Determine the (X, Y) coordinate at the center of the cell enclosing the given text.  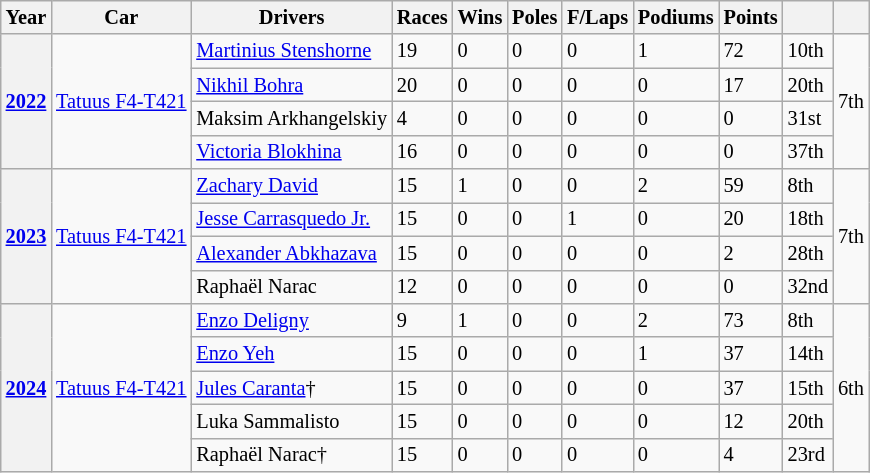
16 (422, 152)
73 (751, 320)
Martinius Stenshorne (292, 51)
Wins (480, 17)
2024 (26, 387)
Victoria Blokhina (292, 152)
10th (808, 51)
15th (808, 388)
Luka Sammalisto (292, 421)
Car (121, 17)
19 (422, 51)
59 (751, 186)
Maksim Arkhangelskiy (292, 118)
Races (422, 17)
Jules Caranta† (292, 388)
14th (808, 354)
32nd (808, 287)
6th (851, 387)
Alexander Abkhazava (292, 253)
31st (808, 118)
72 (751, 51)
F/Laps (598, 17)
18th (808, 219)
Jesse Carrasquedo Jr. (292, 219)
Year (26, 17)
Raphaël Narac† (292, 455)
2023 (26, 236)
Poles (534, 17)
Nikhil Bohra (292, 85)
Zachary David (292, 186)
28th (808, 253)
Points (751, 17)
Drivers (292, 17)
Enzo Deligny (292, 320)
Enzo Yeh (292, 354)
Raphaël Narac (292, 287)
37th (808, 152)
23rd (808, 455)
17 (751, 85)
9 (422, 320)
2022 (26, 102)
Podiums (676, 17)
